Find where the given text appears and provide that cell's center as [x, y] coordinate. 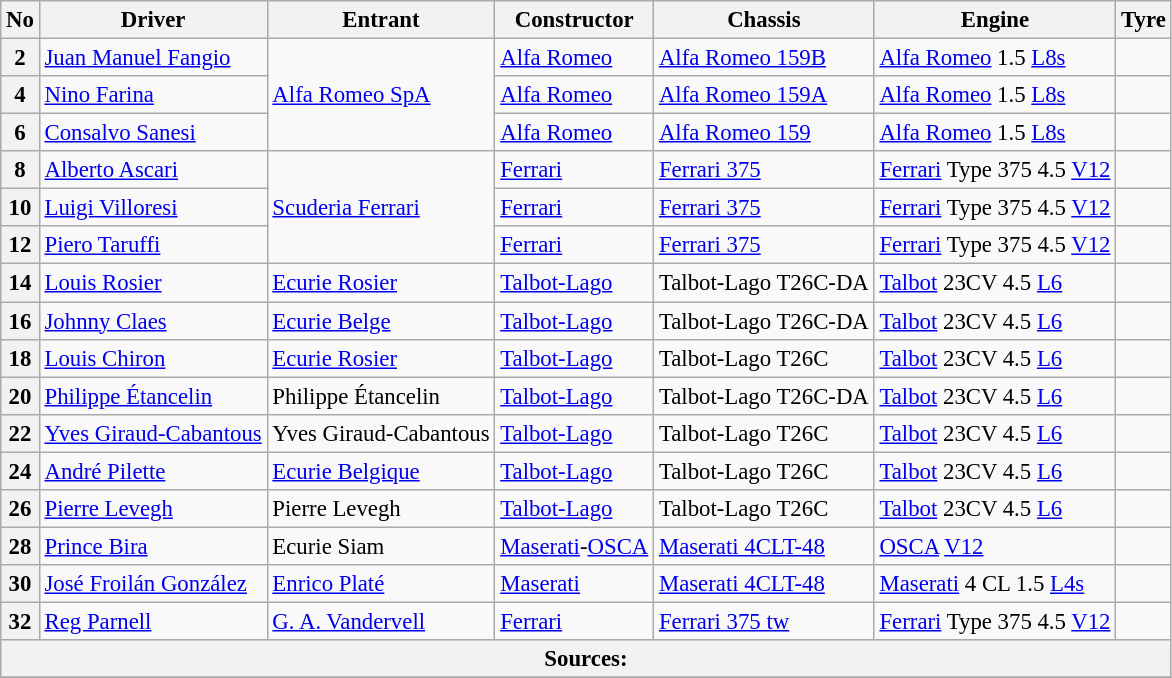
Luigi Villoresi [153, 208]
Sources: [586, 659]
Prince Bira [153, 546]
Enrico Platé [381, 584]
Ecurie Belgique [381, 471]
Alfa Romeo SpA [381, 96]
20 [20, 396]
16 [20, 321]
Scuderia Ferrari [381, 208]
André Pilette [153, 471]
Alfa Romeo 159A [764, 95]
2 [20, 58]
14 [20, 283]
Maserati [574, 584]
No [20, 20]
OSCA V12 [995, 546]
Ferrari 375 tw [764, 621]
G. A. Vandervell [381, 621]
Johnny Claes [153, 321]
Louis Rosier [153, 283]
6 [20, 133]
Tyre [1144, 20]
Alfa Romeo 159 [764, 133]
26 [20, 509]
Entrant [381, 20]
Ecurie Belge [381, 321]
José Froilán González [153, 584]
Alberto Ascari [153, 170]
Alfa Romeo 159B [764, 58]
Nino Farina [153, 95]
Consalvo Sanesi [153, 133]
28 [20, 546]
Louis Chiron [153, 358]
22 [20, 433]
32 [20, 621]
12 [20, 245]
Maserati 4 CL 1.5 L4s [995, 584]
Reg Parnell [153, 621]
Constructor [574, 20]
Ecurie Siam [381, 546]
Maserati-OSCA [574, 546]
18 [20, 358]
Driver [153, 20]
24 [20, 471]
30 [20, 584]
Engine [995, 20]
4 [20, 95]
Chassis [764, 20]
Piero Taruffi [153, 245]
8 [20, 170]
10 [20, 208]
Juan Manuel Fangio [153, 58]
